For the text-containing cell, return its midpoint in (x, y) coordinate format. 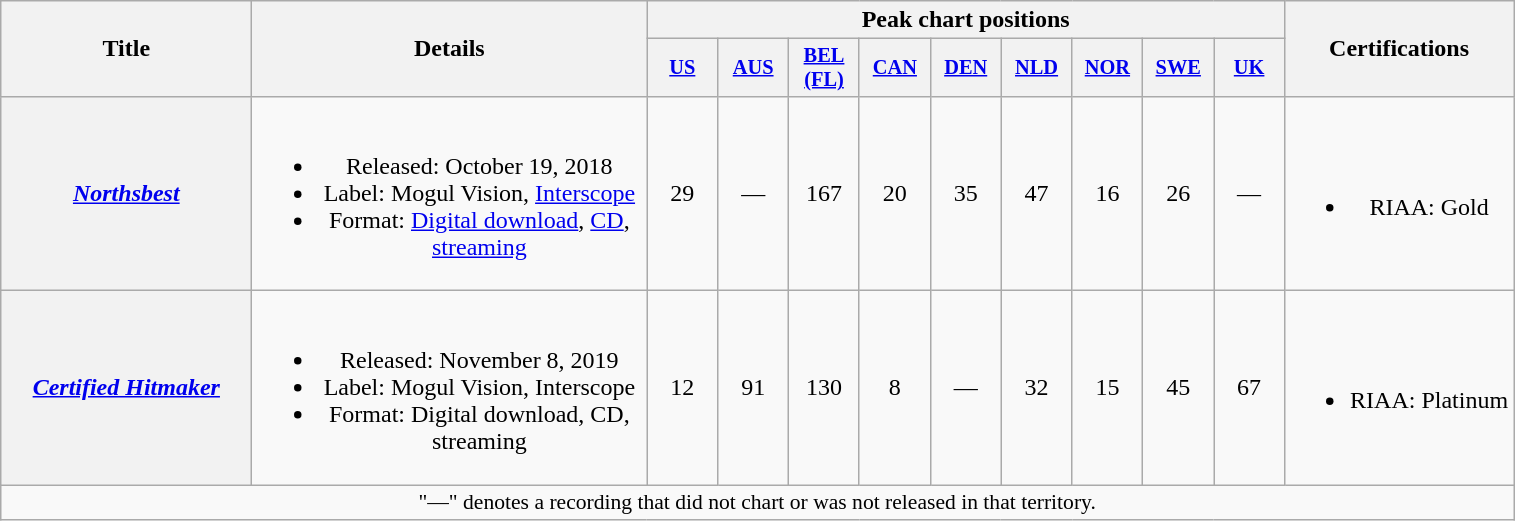
26 (1178, 193)
RIAA: Platinum (1400, 388)
12 (682, 388)
Peak chart positions (966, 20)
Released: November 8, 2019Label: Mogul Vision, InterscopeFormat: Digital download, CD, streaming (450, 388)
RIAA: Gold (1400, 193)
BEL (FL) (824, 68)
29 (682, 193)
CAN (894, 68)
Northsbest (126, 193)
Certifications (1400, 49)
47 (1036, 193)
Title (126, 49)
Certified Hitmaker (126, 388)
NOR (1108, 68)
8 (894, 388)
167 (824, 193)
16 (1108, 193)
45 (1178, 388)
Details (450, 49)
20 (894, 193)
SWE (1178, 68)
US (682, 68)
91 (754, 388)
15 (1108, 388)
UK (1250, 68)
35 (966, 193)
AUS (754, 68)
32 (1036, 388)
67 (1250, 388)
130 (824, 388)
NLD (1036, 68)
DEN (966, 68)
Released: October 19, 2018Label: Mogul Vision, InterscopeFormat: Digital download, CD, streaming (450, 193)
"—" denotes a recording that did not chart or was not released in that territory. (758, 503)
